Find where the given text appears and provide that cell's center as (x, y) coordinate. 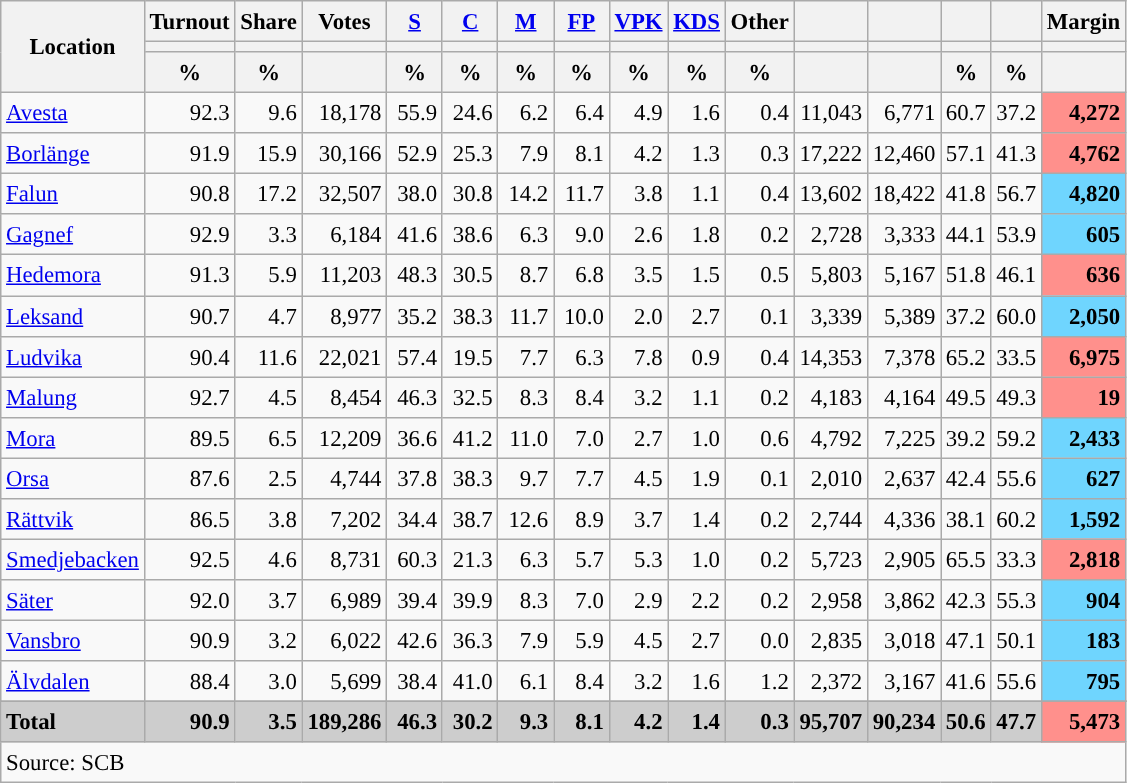
183 (1083, 640)
605 (1083, 234)
15.9 (268, 154)
2,905 (904, 560)
19.5 (470, 356)
5,389 (904, 316)
92.5 (190, 560)
6,989 (344, 600)
1.8 (696, 234)
90.8 (190, 194)
2,728 (830, 234)
3,167 (904, 682)
9.7 (526, 478)
46.1 (1016, 276)
47.1 (966, 640)
2.2 (696, 600)
3,333 (904, 234)
32.5 (470, 398)
32,507 (344, 194)
22,021 (344, 356)
5,803 (830, 276)
3.0 (268, 682)
50.6 (966, 722)
Rättvik (72, 520)
39.2 (966, 438)
30.8 (470, 194)
39.9 (470, 600)
4,183 (830, 398)
1.5 (696, 276)
795 (1083, 682)
Other (760, 22)
Avesta (72, 114)
17,222 (830, 154)
8.9 (582, 520)
8,731 (344, 560)
11,043 (830, 114)
6.4 (582, 114)
FP (582, 22)
60.7 (966, 114)
2,744 (830, 520)
636 (1083, 276)
89.5 (190, 438)
60.2 (1016, 520)
8,977 (344, 316)
91.3 (190, 276)
30.2 (470, 722)
5.3 (638, 560)
86.5 (190, 520)
8,454 (344, 398)
6,184 (344, 234)
4,792 (830, 438)
11,203 (344, 276)
6,771 (904, 114)
627 (1083, 478)
38.0 (415, 194)
11.6 (268, 356)
14,353 (830, 356)
9.3 (526, 722)
44.1 (966, 234)
3,862 (904, 600)
Turnout (190, 22)
0.5 (760, 276)
41.2 (470, 438)
33.5 (1016, 356)
7,202 (344, 520)
50.1 (1016, 640)
59.2 (1016, 438)
4,744 (344, 478)
42.3 (966, 600)
53.9 (1016, 234)
38.1 (966, 520)
2,433 (1083, 438)
30.5 (470, 276)
90,234 (904, 722)
35.2 (415, 316)
88.4 (190, 682)
Hedemora (72, 276)
S (415, 22)
33.3 (1016, 560)
25.3 (470, 154)
38.6 (470, 234)
2,835 (830, 640)
95,707 (830, 722)
0.0 (760, 640)
Leksand (72, 316)
65.2 (966, 356)
36.6 (415, 438)
49.3 (1016, 398)
55.3 (1016, 600)
42.6 (415, 640)
21.3 (470, 560)
2.6 (638, 234)
3,339 (830, 316)
11.0 (526, 438)
2,010 (830, 478)
13,602 (830, 194)
Orsa (72, 478)
Älvdalen (72, 682)
4,820 (1083, 194)
90.4 (190, 356)
Borlänge (72, 154)
9.6 (268, 114)
6,975 (1083, 356)
24.6 (470, 114)
Smedjebacken (72, 560)
4,336 (904, 520)
52.9 (415, 154)
56.7 (1016, 194)
2,637 (904, 478)
4.6 (268, 560)
C (470, 22)
2.0 (638, 316)
37.8 (415, 478)
2,958 (830, 600)
Mora (72, 438)
4,164 (904, 398)
57.1 (966, 154)
12.6 (526, 520)
6.2 (526, 114)
30,166 (344, 154)
92.7 (190, 398)
1.2 (760, 682)
5.7 (582, 560)
87.6 (190, 478)
M (526, 22)
Säter (72, 600)
4.7 (268, 316)
7,378 (904, 356)
4,762 (1083, 154)
12,209 (344, 438)
5,699 (344, 682)
51.8 (966, 276)
41.8 (966, 194)
7,225 (904, 438)
Source: SCB (564, 762)
2.5 (268, 478)
92.3 (190, 114)
3.3 (268, 234)
Gagnef (72, 234)
4.9 (638, 114)
Location (72, 47)
0.6 (760, 438)
41.3 (1016, 154)
65.5 (966, 560)
8.7 (526, 276)
Falun (72, 194)
1.3 (696, 154)
Margin (1083, 22)
6.8 (582, 276)
92.9 (190, 234)
91.9 (190, 154)
34.4 (415, 520)
10.0 (582, 316)
2,050 (1083, 316)
92.0 (190, 600)
57.4 (415, 356)
Total (72, 722)
6.5 (268, 438)
17.2 (268, 194)
KDS (696, 22)
904 (1083, 600)
41.0 (470, 682)
2.9 (638, 600)
19 (1083, 398)
48.3 (415, 276)
6,022 (344, 640)
5,723 (830, 560)
1,592 (1083, 520)
1.9 (696, 478)
18,178 (344, 114)
3,018 (904, 640)
9.0 (582, 234)
Vansbro (72, 640)
18,422 (904, 194)
49.5 (966, 398)
189,286 (344, 722)
Share (268, 22)
14.2 (526, 194)
12,460 (904, 154)
60.0 (1016, 316)
2,372 (830, 682)
47.7 (1016, 722)
Malung (72, 398)
60.3 (415, 560)
Votes (344, 22)
0.9 (696, 356)
38.4 (415, 682)
42.4 (966, 478)
39.4 (415, 600)
4,272 (1083, 114)
5,167 (904, 276)
38.7 (470, 520)
2,818 (1083, 560)
6.1 (526, 682)
36.3 (470, 640)
VPK (638, 22)
90.7 (190, 316)
7.8 (638, 356)
Ludvika (72, 356)
5,473 (1083, 722)
55.9 (415, 114)
